Provide the (x, y) coordinate of the cell's center where the given text is located.  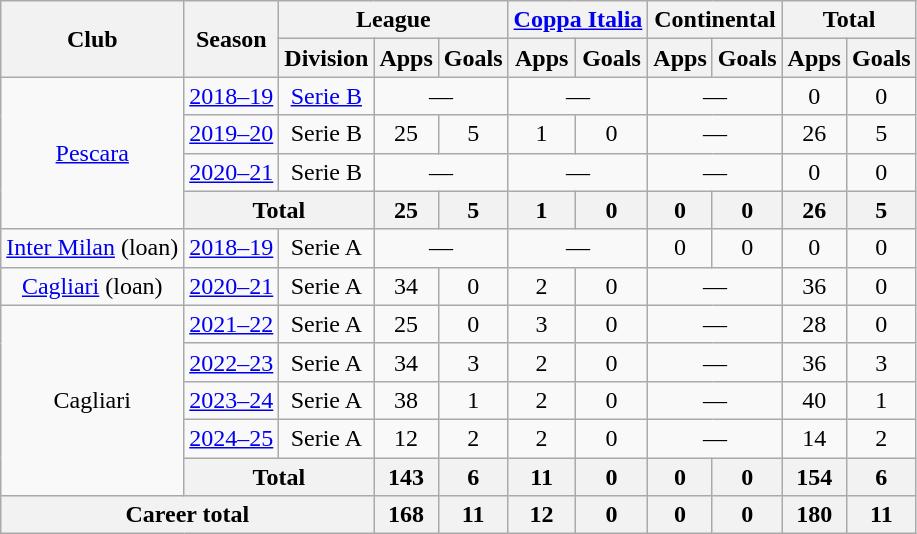
2023–24 (232, 400)
40 (814, 400)
Career total (188, 515)
Continental (715, 20)
168 (406, 515)
Season (232, 39)
Inter Milan (loan) (92, 248)
Cagliari (92, 400)
28 (814, 324)
143 (406, 477)
Division (326, 58)
38 (406, 400)
2022–23 (232, 362)
Cagliari (loan) (92, 286)
154 (814, 477)
14 (814, 438)
2021–22 (232, 324)
2019–20 (232, 134)
League (394, 20)
180 (814, 515)
Club (92, 39)
Coppa Italia (578, 20)
Pescara (92, 153)
2024–25 (232, 438)
